Return [X, Y] of the center of cell containing provided text 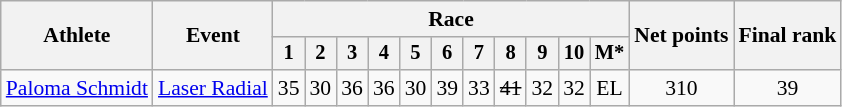
41 [511, 88]
33 [479, 88]
6 [447, 54]
9 [542, 54]
Final rank [788, 36]
1 [289, 54]
Net points [681, 36]
35 [289, 88]
EL [610, 88]
Event [213, 36]
Race [451, 19]
Paloma Schmidt [77, 88]
3 [352, 54]
2 [320, 54]
10 [574, 54]
8 [511, 54]
5 [416, 54]
Laser Radial [213, 88]
4 [384, 54]
310 [681, 88]
Athlete [77, 36]
M* [610, 54]
7 [479, 54]
